Output the (X, Y) coordinate of the center of the cell containing the given text.  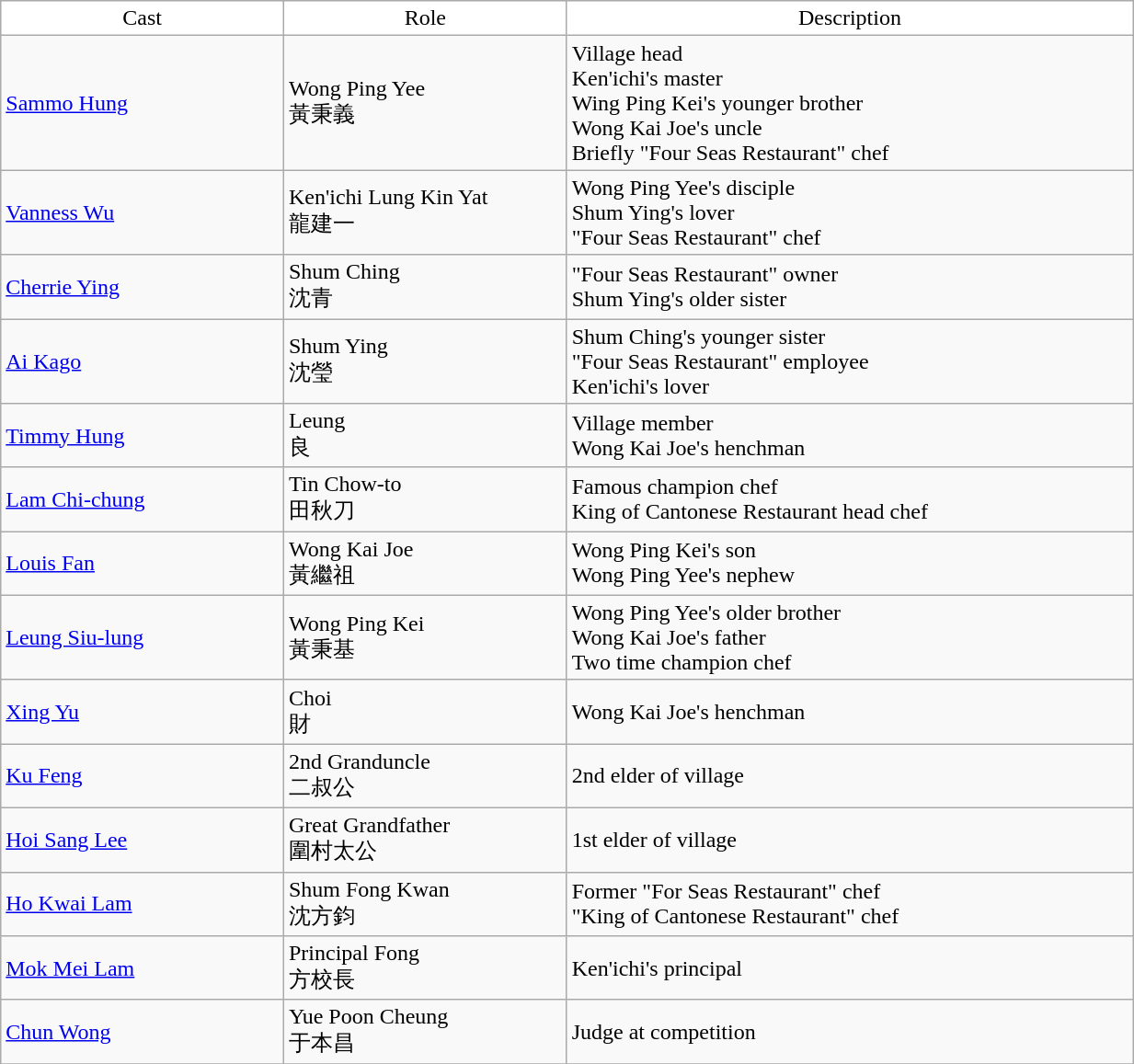
Cast (143, 18)
Shum Ying沈瑩 (425, 360)
Timmy Hung (143, 436)
Wong Kai Joe黃繼祖 (425, 564)
Judge at competition (850, 1032)
Leung Siu-lung (143, 637)
"Four Seas Restaurant" ownerShum Ying's older sister (850, 287)
Village memberWong Kai Joe's henchman (850, 436)
Village headKen'ichi's masterWing Ping Kei's younger brotherWong Kai Joe's uncleBriefly "Four Seas Restaurant" chef (850, 103)
Vanness Wu (143, 212)
Description (850, 18)
Wong Ping Kei黃秉基 (425, 637)
Yue Poon Cheung于本昌 (425, 1032)
Ku Feng (143, 776)
Wong Ping Kei's sonWong Ping Yee's nephew (850, 564)
Mok Mei Lam (143, 968)
Famous champion chefKing of Cantonese Restaurant head chef (850, 499)
Role (425, 18)
Shum Ching沈青 (425, 287)
1st elder of village (850, 840)
2nd elder of village (850, 776)
Sammo Hung (143, 103)
Ho Kwai Lam (143, 904)
Wong Ping Yee's older brotherWong Kai Joe's fatherTwo time champion chef (850, 637)
2nd Granduncle二叔公 (425, 776)
Wong Ping Yee黃秉義 (425, 103)
Shum Fong Kwan沈方鈞 (425, 904)
Chun Wong (143, 1032)
Ai Kago (143, 360)
Shum Ching's younger sister"Four Seas Restaurant" employeeKen'ichi's lover (850, 360)
Cherrie Ying (143, 287)
Louis Fan (143, 564)
Great Grandfather圍村太公 (425, 840)
Hoi Sang Lee (143, 840)
Ken'ichi's principal (850, 968)
Wong Kai Joe's henchman (850, 712)
Former "For Seas Restaurant" chef"King of Cantonese Restaurant" chef (850, 904)
Principal Fong方校長 (425, 968)
Leung良 (425, 436)
Tin Chow-to田秋刀 (425, 499)
Xing Yu (143, 712)
Ken'ichi Lung Kin Yat龍建一 (425, 212)
Lam Chi-chung (143, 499)
Choi財 (425, 712)
Wong Ping Yee's discipleShum Ying's lover"Four Seas Restaurant" chef (850, 212)
